Locate the cell with the specified text and output its [x, y] center coordinate. 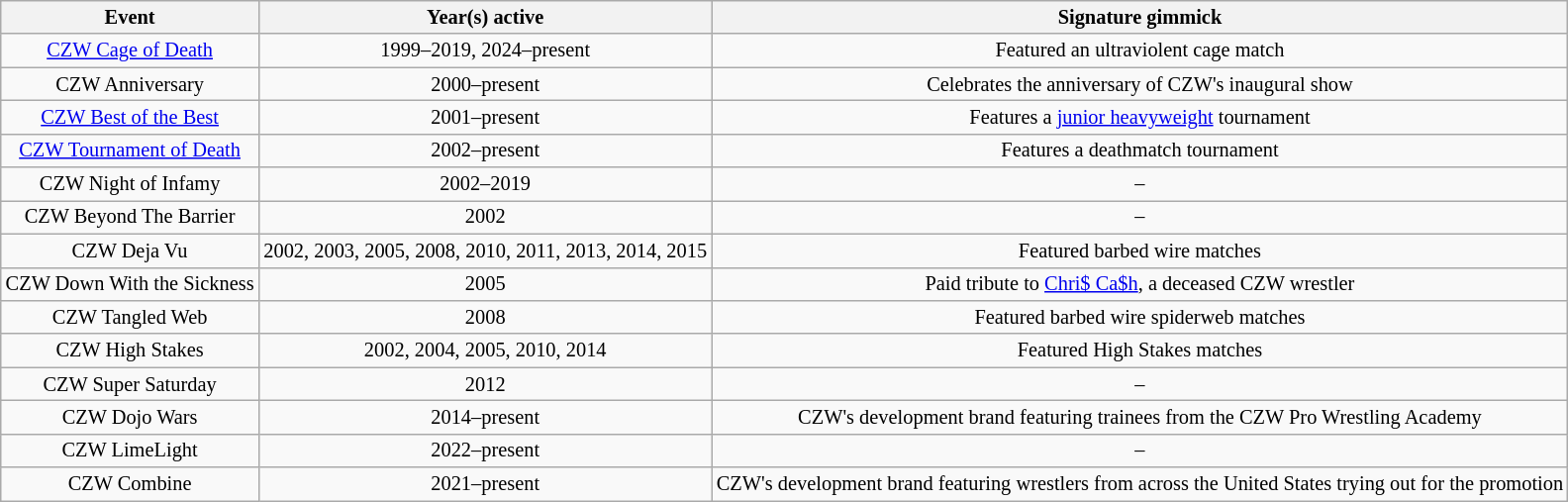
2000–present [485, 84]
Featured High Stakes matches [1140, 351]
2002–2019 [485, 184]
Event [131, 17]
2002–present [485, 151]
1999–2019, 2024–present [485, 50]
CZW Tournament of Death [131, 151]
CZW LimeLight [131, 451]
2012 [485, 384]
CZW Best of the Best [131, 117]
Paid tribute to Chri$ Ca$h, a deceased CZW wrestler [1140, 284]
CZW Dojo Wars [131, 417]
Features a junior heavyweight tournament [1140, 117]
Signature gimmick [1140, 17]
Celebrates the anniversary of CZW's inaugural show [1140, 84]
Features a deathmatch tournament [1140, 151]
CZW Cage of Death [131, 50]
CZW's development brand featuring wrestlers from across the United States trying out for the promotion [1140, 484]
2021–present [485, 484]
2014–present [485, 417]
2002, 2004, 2005, 2010, 2014 [485, 351]
CZW Anniversary [131, 84]
2005 [485, 284]
Featured an ultraviolent cage match [1140, 50]
2022–present [485, 451]
CZW Combine [131, 484]
Featured barbed wire spiderweb matches [1140, 317]
CZW Tangled Web [131, 317]
CZW High Stakes [131, 351]
2008 [485, 317]
Year(s) active [485, 17]
2002, 2003, 2005, 2008, 2010, 2011, 2013, 2014, 2015 [485, 251]
2001–present [485, 117]
Featured barbed wire matches [1140, 251]
CZW Down With the Sickness [131, 284]
CZW Deja Vu [131, 251]
CZW Night of Infamy [131, 184]
CZW Super Saturday [131, 384]
CZW Beyond The Barrier [131, 217]
2002 [485, 217]
CZW's development brand featuring trainees from the CZW Pro Wrestling Academy [1140, 417]
